Identify which cell holds the provided text, then report its (X, Y) central coordinate. 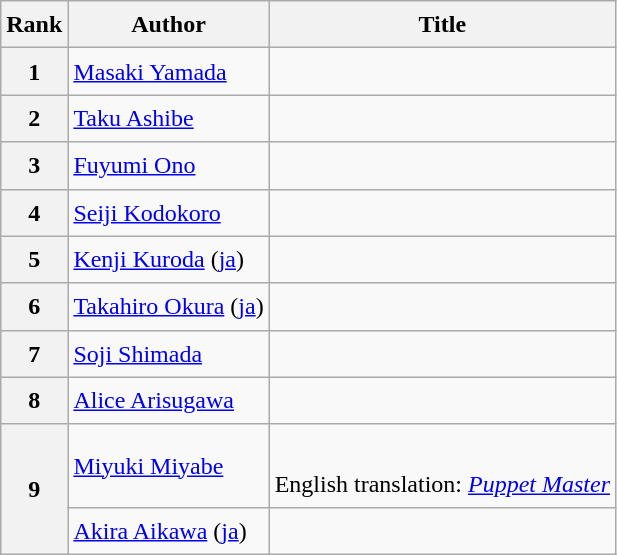
Soji Shimada (168, 354)
English translation: Puppet Master (442, 466)
8 (34, 400)
Author (168, 24)
Masaki Yamada (168, 72)
3 (34, 166)
Miyuki Miyabe (168, 466)
7 (34, 354)
Takahiro Okura (ja) (168, 306)
Seiji Kodokoro (168, 212)
Taku Ashibe (168, 118)
2 (34, 118)
6 (34, 306)
Kenji Kuroda (ja) (168, 260)
5 (34, 260)
Akira Aikawa (ja) (168, 530)
1 (34, 72)
9 (34, 489)
Rank (34, 24)
Alice Arisugawa (168, 400)
4 (34, 212)
Fuyumi Ono (168, 166)
Title (442, 24)
